Return the [X, Y] coordinate for the center point of the cell that contains the specified text.  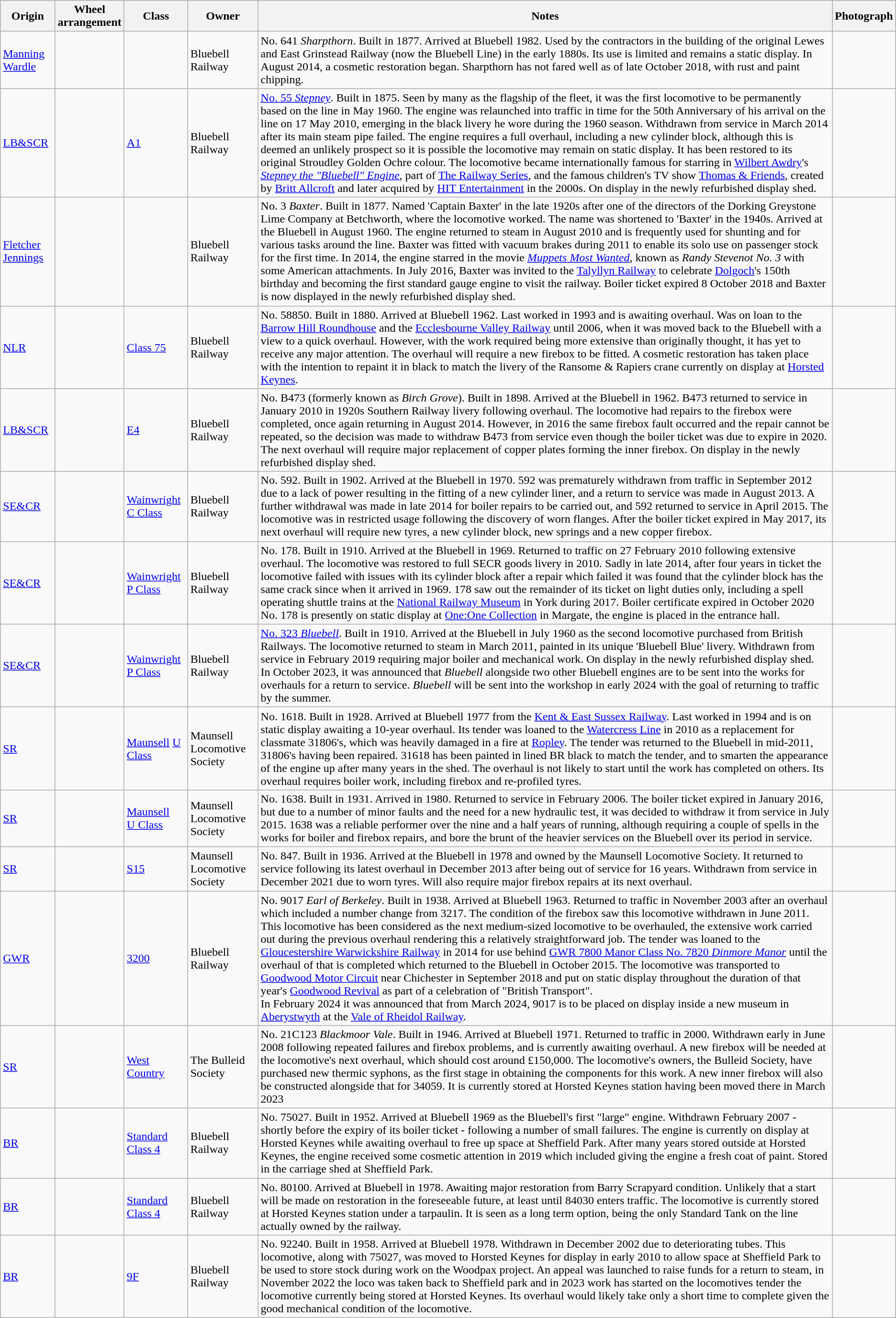
Wainwright C Class [156, 506]
3200 [156, 958]
9F [156, 1277]
A1 [156, 143]
Notes [545, 16]
Photograph [864, 16]
MaunsellU Class [156, 818]
Fletcher Jennings [28, 252]
Wainwright P Class [156, 665]
The Bulleid Society [223, 1067]
WainwrightP Class [156, 583]
E4 [156, 430]
Origin [28, 16]
GWR [28, 958]
Manning Wardle [28, 60]
Class [156, 16]
NLR [28, 347]
Maunsell U Class [156, 748]
Owner [223, 16]
West Country [156, 1067]
S15 [156, 869]
Wheelarrangement [90, 16]
Class 75 [156, 347]
